Return (X, Y) of the center of cell containing provided text 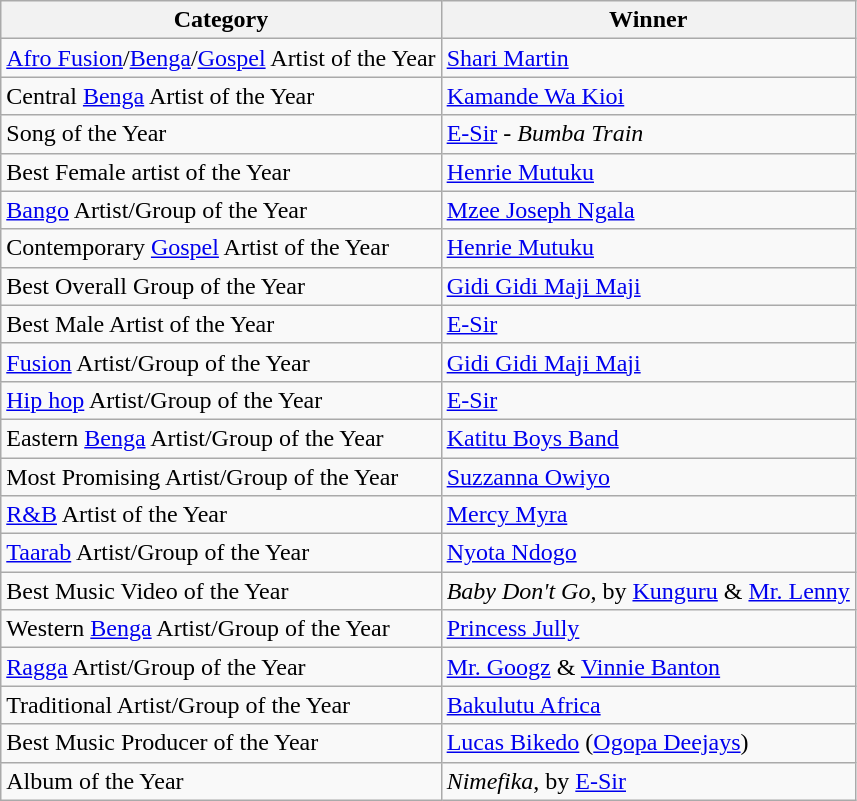
Best Music Video of the Year (221, 591)
Katitu Boys Band (648, 438)
Eastern Benga Artist/Group of the Year (221, 438)
Bango Artist/Group of the Year (221, 210)
Most Promising Artist/Group of the Year (221, 477)
Mr. Googz & Vinnie Banton (648, 667)
Album of the Year (221, 781)
Winner (648, 20)
Taarab Artist/Group of the Year (221, 553)
Afro Fusion/Benga/Gospel Artist of the Year (221, 58)
Fusion Artist/Group of the Year (221, 362)
Category (221, 20)
Shari Martin (648, 58)
Best Male Artist of the Year (221, 324)
Bakulutu Africa (648, 705)
Suzzanna Owiyo (648, 477)
Best Overall Group of the Year (221, 286)
Nimefika, by E-Sir (648, 781)
Traditional Artist/Group of the Year (221, 705)
Hip hop Artist/Group of the Year (221, 400)
Western Benga Artist/Group of the Year (221, 629)
Baby Don't Go, by Kunguru & Mr. Lenny (648, 591)
E-Sir - Bumba Train (648, 134)
Lucas Bikedo (Ogopa Deejays) (648, 743)
Mzee Joseph Ngala (648, 210)
Nyota Ndogo (648, 553)
R&B Artist of the Year (221, 515)
Ragga Artist/Group of the Year (221, 667)
Mercy Myra (648, 515)
Kamande Wa Kioi (648, 96)
Princess Jully (648, 629)
Central Benga Artist of the Year (221, 96)
Best Female artist of the Year (221, 172)
Contemporary Gospel Artist of the Year (221, 248)
Best Music Producer of the Year (221, 743)
Song of the Year (221, 134)
